Detect which cell encompasses the target text, then output its (X, Y) center coordinate. 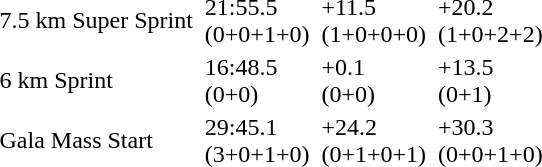
16:48.5(0+0) (257, 80)
+0.1(0+0) (374, 80)
